Output the [X, Y] coordinate of the center of the cell containing the given text.  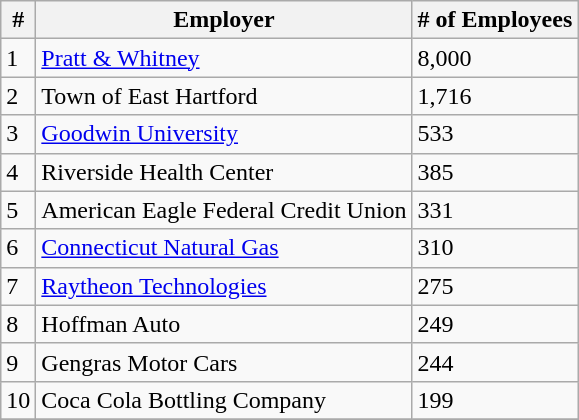
Employer [224, 20]
American Eagle Federal Credit Union [224, 210]
385 [495, 172]
Raytheon Technologies [224, 286]
6 [18, 248]
4 [18, 172]
Pratt & Whitney [224, 58]
Goodwin University [224, 134]
Town of East Hartford [224, 96]
331 [495, 210]
Riverside Health Center [224, 172]
3 [18, 134]
199 [495, 400]
533 [495, 134]
Hoffman Auto [224, 324]
Gengras Motor Cars [224, 362]
Connecticut Natural Gas [224, 248]
5 [18, 210]
275 [495, 286]
244 [495, 362]
10 [18, 400]
1,716 [495, 96]
Coca Cola Bottling Company [224, 400]
2 [18, 96]
249 [495, 324]
310 [495, 248]
7 [18, 286]
8 [18, 324]
# of Employees [495, 20]
8,000 [495, 58]
1 [18, 58]
9 [18, 362]
# [18, 20]
